Capture the cell that displays the provided text and extract its (x, y) central coordinate. 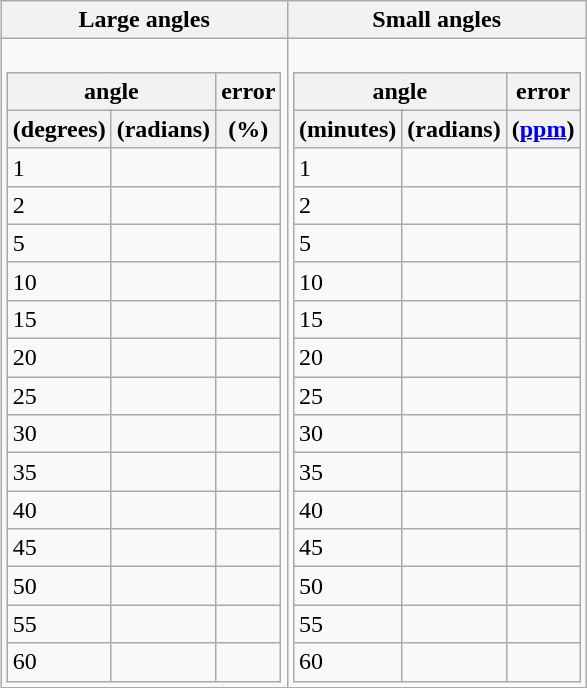
(minutes) (347, 129)
Small angles (436, 20)
(%) (248, 129)
(ppm) (543, 129)
angle error (minutes) (radians) (ppm) 1 2 5 10 15 20 25 30 35 40 45 50 55 60 (436, 364)
(degrees) (59, 129)
Large angles (144, 20)
angle error (degrees) (radians) (%) 1 2 5 10 15 20 25 30 35 40 45 50 55 60 (144, 364)
